Return [X, Y] of the center of cell containing provided text 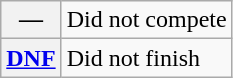
Did not compete [146, 20]
— [31, 20]
Did not finish [146, 58]
DNF [31, 58]
